Return the [X, Y] coordinate for the center point of the cell that contains the specified text.  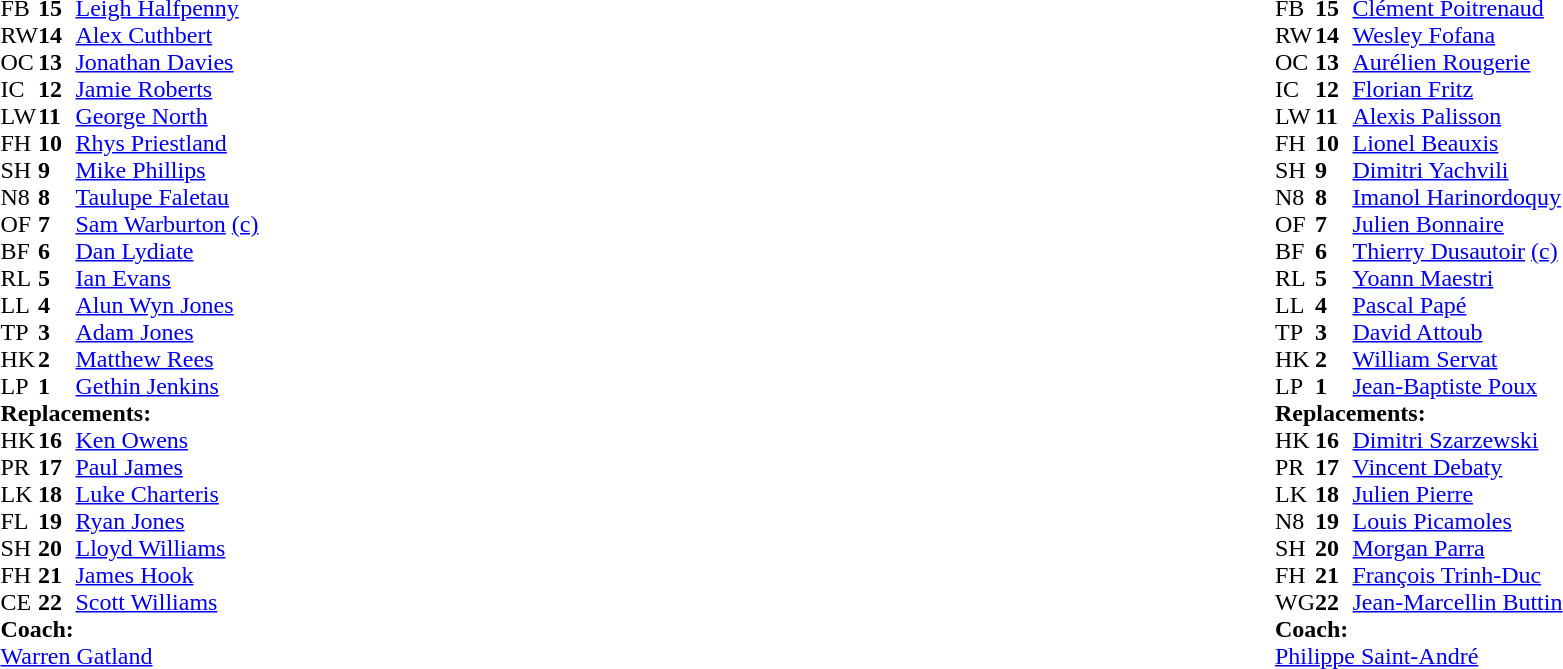
Matthew Rees [168, 360]
Yoann Maestri [1457, 278]
Ryan Jones [168, 522]
Alun Wyn Jones [168, 306]
Julien Bonnaire [1457, 224]
Pascal Papé [1457, 306]
Alex Cuthbert [168, 36]
Dan Lydiate [168, 252]
Taulupe Faletau [168, 198]
George North [168, 116]
Wesley Fofana [1457, 36]
James Hook [168, 576]
Dimitri Yachvili [1457, 170]
Aurélien Rougerie [1457, 62]
Thierry Dusautoir (c) [1457, 252]
Paul James [168, 468]
François Trinh-Duc [1457, 576]
Imanol Harinordoquy [1457, 198]
Julien Pierre [1457, 494]
Philippe Saint-André [1418, 656]
Rhys Priestland [168, 144]
Morgan Parra [1457, 548]
Jean-Baptiste Poux [1457, 386]
Dimitri Szarzewski [1457, 440]
Ken Owens [168, 440]
Gethin Jenkins [168, 386]
Alexis Palisson [1457, 116]
Jamie Roberts [168, 90]
FL [19, 522]
Ian Evans [168, 278]
Adam Jones [168, 332]
Scott Williams [168, 602]
Luke Charteris [168, 494]
Jonathan Davies [168, 62]
Jean-Marcellin Buttin [1457, 602]
Vincent Debaty [1457, 468]
Lionel Beauxis [1457, 144]
William Servat [1457, 360]
Mike Phillips [168, 170]
Lloyd Williams [168, 548]
CE [19, 602]
David Attoub [1457, 332]
WG [1295, 602]
Louis Picamoles [1457, 522]
Florian Fritz [1457, 90]
Warren Gatland [129, 656]
Sam Warburton (c) [168, 224]
